Return [X, Y] of the center of cell containing provided text 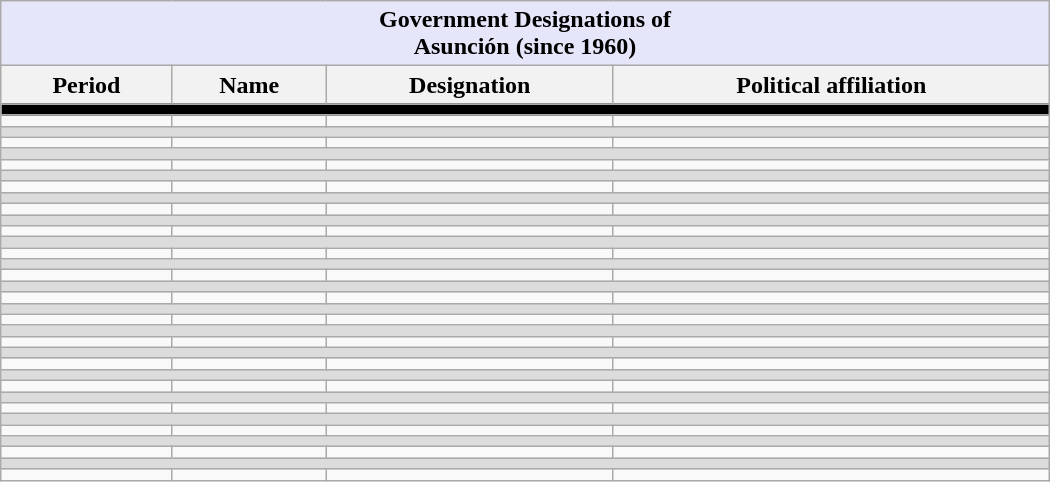
Political affiliation [831, 85]
Government Designations of Asunción (since 1960) [525, 34]
Designation [470, 85]
Period [86, 85]
Name [249, 85]
